From the cell containing the given text, extract its center point as [x, y] coordinate. 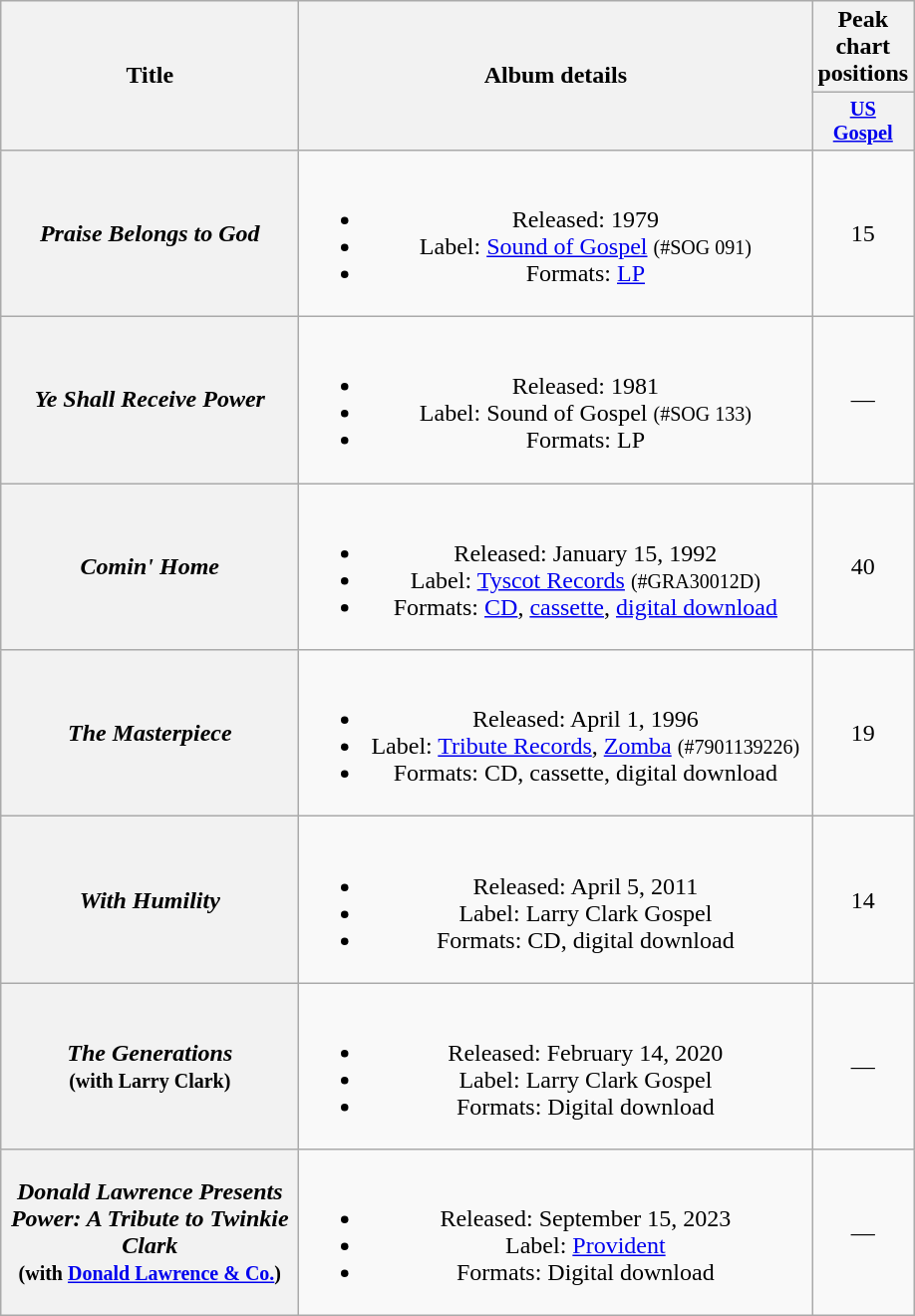
15 [863, 233]
14 [863, 899]
Comin' Home [150, 566]
Released: January 15, 1992Label: Tyscot Records (#GRA30012D)Formats: CD, cassette, digital download [556, 566]
40 [863, 566]
Album details [556, 76]
USGospel [863, 122]
19 [863, 734]
With Humility [150, 899]
Released: 1981Label: Sound of Gospel (#SOG 133)Formats: LP [556, 401]
Praise Belongs to God [150, 233]
Released: February 14, 2020Label: Larry Clark GospelFormats: Digital download [556, 1067]
Released: September 15, 2023Label: ProvidentFormats: Digital download [556, 1232]
Released: 1979Label: Sound of Gospel (#SOG 091)Formats: LP [556, 233]
Released: April 1, 1996Label: Tribute Records, Zomba (#7901139226)Formats: CD, cassette, digital download [556, 734]
The Masterpiece [150, 734]
Title [150, 76]
Donald Lawrence Presents Power: A Tribute to Twinkie Clark(with Donald Lawrence & Co.) [150, 1232]
Peak chart positions [863, 47]
The Generations(with Larry Clark) [150, 1067]
Ye Shall Receive Power [150, 401]
Released: April 5, 2011Label: Larry Clark GospelFormats: CD, digital download [556, 899]
